Capture the cell that displays the provided text and extract its (x, y) central coordinate. 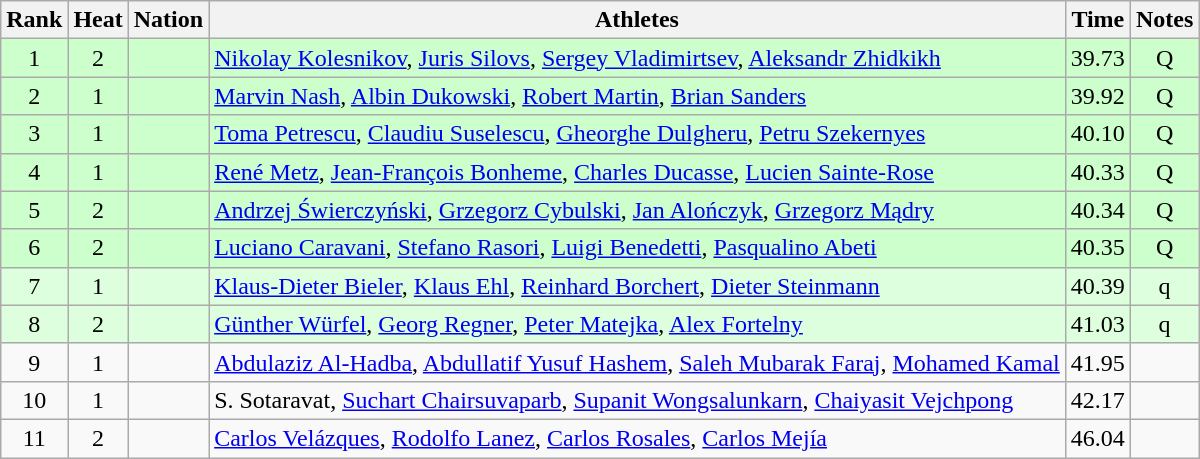
Klaus-Dieter Bieler, Klaus Ehl, Reinhard Borchert, Dieter Steinmann (638, 286)
40.33 (1098, 172)
40.39 (1098, 286)
Abdulaziz Al-Hadba, Abdullatif Yusuf Hashem, Saleh Mubarak Faraj, Mohamed Kamal (638, 362)
Carlos Velázques, Rodolfo Lanez, Carlos Rosales, Carlos Mejía (638, 438)
41.03 (1098, 324)
10 (34, 400)
5 (34, 210)
39.92 (1098, 96)
11 (34, 438)
S. Sotaravat, Suchart Chairsuvaparb, Supanit Wongsalunkarn, Chaiyasit Vejchpong (638, 400)
Marvin Nash, Albin Dukowski, Robert Martin, Brian Sanders (638, 96)
Luciano Caravani, Stefano Rasori, Luigi Benedetti, Pasqualino Abeti (638, 248)
Toma Petrescu, Claudiu Suselescu, Gheorghe Dulgheru, Petru Szekernyes (638, 134)
39.73 (1098, 58)
46.04 (1098, 438)
Time (1098, 20)
9 (34, 362)
40.35 (1098, 248)
41.95 (1098, 362)
Günther Würfel, Georg Regner, Peter Matejka, Alex Fortelny (638, 324)
42.17 (1098, 400)
4 (34, 172)
40.34 (1098, 210)
Rank (34, 20)
Nikolay Kolesnikov, Juris Silovs, Sergey Vladimirtsev, Aleksandr Zhidkikh (638, 58)
7 (34, 286)
6 (34, 248)
Athletes (638, 20)
Nation (168, 20)
René Metz, Jean-François Bonheme, Charles Ducasse, Lucien Sainte-Rose (638, 172)
Notes (1164, 20)
3 (34, 134)
40.10 (1098, 134)
Heat (98, 20)
8 (34, 324)
Andrzej Świerczyński, Grzegorz Cybulski, Jan Alończyk, Grzegorz Mądry (638, 210)
